Pinpoint the cell where the given text exists, returning its [x, y] midpoint coordinate. 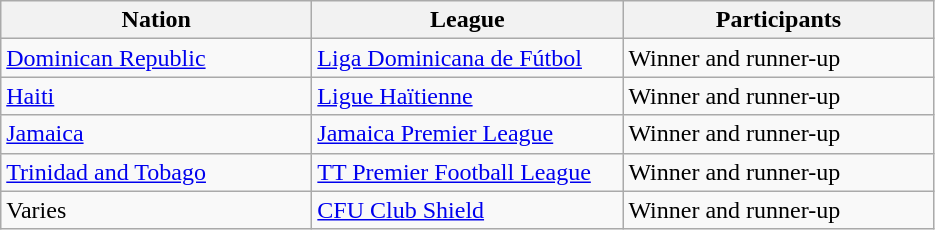
Ligue Haïtienne [468, 96]
Nation [156, 20]
Trinidad and Tobago [156, 172]
Varies [156, 210]
Participants [778, 20]
CFU Club Shield [468, 210]
League [468, 20]
Jamaica [156, 134]
TT Premier Football League [468, 172]
Liga Dominicana de Fútbol [468, 58]
Haiti [156, 96]
Dominican Republic [156, 58]
Jamaica Premier League [468, 134]
